For the text-containing cell, return its midpoint in (x, y) coordinate format. 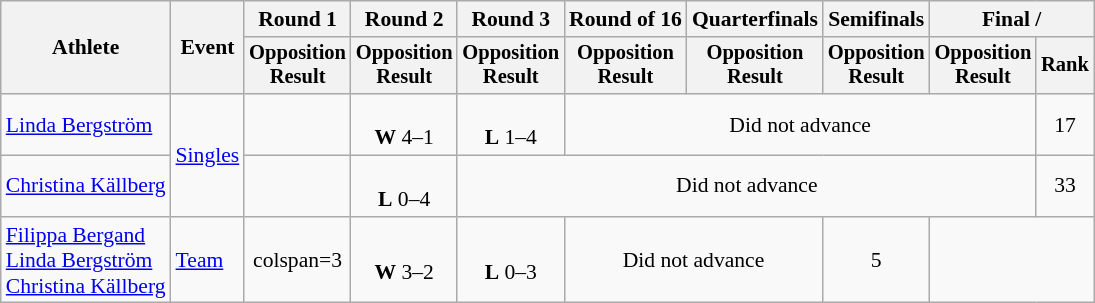
Final / (1012, 19)
Round of 16 (626, 19)
L 1–4 (510, 124)
Singles (208, 155)
Round 1 (298, 19)
Linda Bergström (86, 124)
W 4–1 (404, 124)
Round 2 (404, 19)
Athlete (86, 48)
Quarterfinals (755, 19)
Rank (1065, 66)
33 (1065, 186)
Round 3 (510, 19)
17 (1065, 124)
L 0–4 (404, 186)
Semifinals (876, 19)
Christina Källberg (86, 186)
Event (208, 48)
